From the cell containing the given text, extract its center point as (X, Y) coordinate. 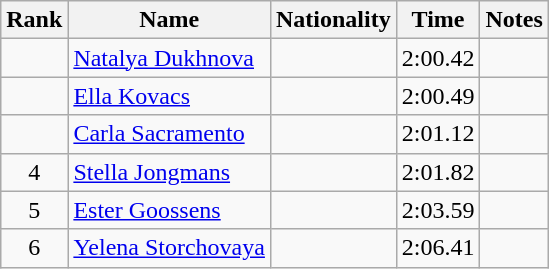
Notes (514, 20)
Name (170, 20)
Nationality (333, 20)
5 (34, 210)
2:06.41 (438, 248)
Yelena Storchovaya (170, 248)
Natalya Dukhnova (170, 58)
2:00.42 (438, 58)
Time (438, 20)
4 (34, 172)
Carla Sacramento (170, 134)
6 (34, 248)
2:03.59 (438, 210)
2:01.12 (438, 134)
2:01.82 (438, 172)
Ester Goossens (170, 210)
Rank (34, 20)
Stella Jongmans (170, 172)
2:00.49 (438, 96)
Ella Kovacs (170, 96)
